Detect which cell encompasses the target text, then output its [X, Y] center coordinate. 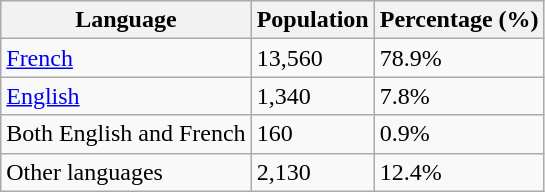
78.9% [459, 58]
7.8% [459, 96]
Population [312, 20]
Percentage (%) [459, 20]
Both English and French [126, 134]
160 [312, 134]
13,560 [312, 58]
12.4% [459, 172]
2,130 [312, 172]
Other languages [126, 172]
1,340 [312, 96]
Language [126, 20]
English [126, 96]
0.9% [459, 134]
French [126, 58]
